Identify which cell holds the provided text, then report its [x, y] central coordinate. 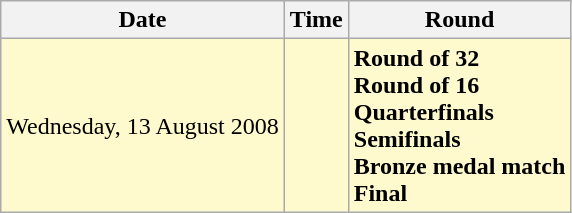
Round of 32Round of 16QuarterfinalsSemifinalsBronze medal matchFinal [460, 126]
Wednesday, 13 August 2008 [143, 126]
Round [460, 20]
Time [316, 20]
Date [143, 20]
